Capture the cell that displays the provided text and extract its [X, Y] central coordinate. 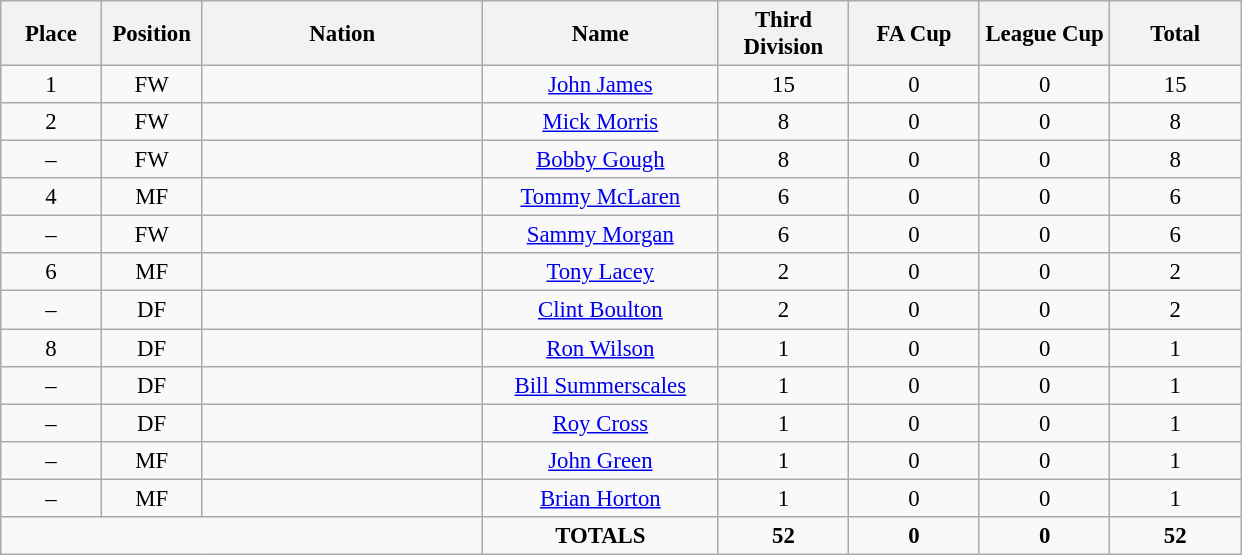
Bobby Gough [601, 160]
Nation [342, 34]
Sammy Morgan [601, 235]
John James [601, 85]
Ron Wilson [601, 348]
Roy Cross [601, 423]
Bill Summerscales [601, 385]
John Green [601, 460]
Position [152, 34]
Name [601, 34]
Tommy McLaren [601, 197]
4 [52, 197]
Place [52, 34]
Brian Horton [601, 498]
Mick Morris [601, 122]
League Cup [1044, 34]
Third Division [784, 34]
Total [1176, 34]
Tony Lacey [601, 273]
FA Cup [914, 34]
Clint Boulton [601, 310]
TOTALS [601, 536]
